Provide the [x, y] coordinate of the cell's center where the given text is located.  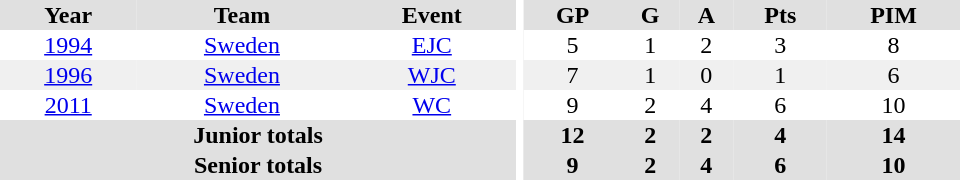
WJC [432, 75]
0 [706, 75]
Pts [781, 15]
Year [68, 15]
Junior totals [258, 135]
2011 [68, 105]
Senior totals [258, 165]
14 [894, 135]
WC [432, 105]
PIM [894, 15]
1994 [68, 45]
7 [572, 75]
12 [572, 135]
8 [894, 45]
1996 [68, 75]
Team [242, 15]
G [650, 15]
EJC [432, 45]
3 [781, 45]
A [706, 15]
GP [572, 15]
5 [572, 45]
Event [432, 15]
